Capture the cell that displays the provided text and extract its [x, y] central coordinate. 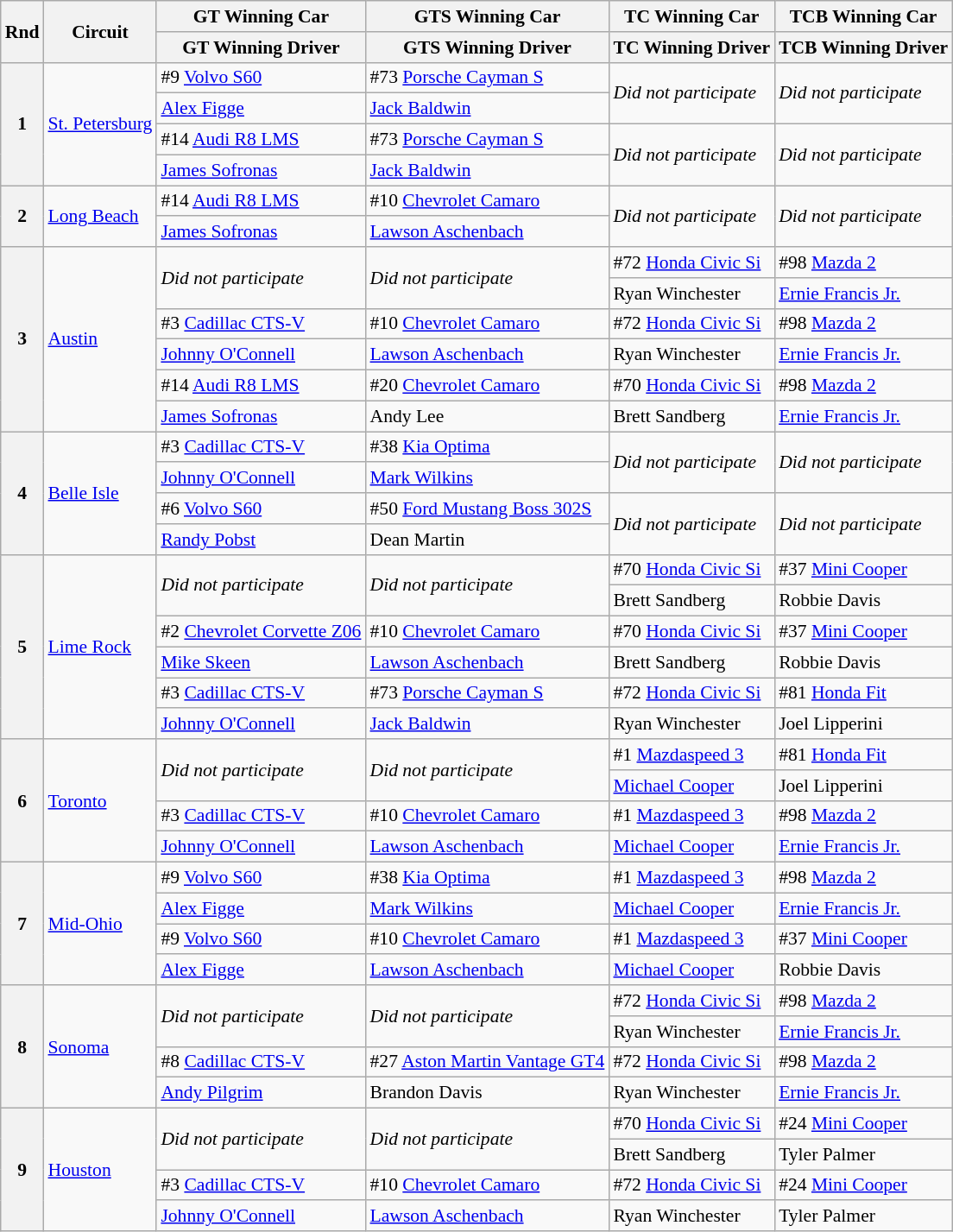
GTS Winning Driver [487, 47]
Randy Pobst [261, 540]
#2 Chevrolet Corvette Z06 [261, 632]
Dean Martin [487, 540]
6 [22, 800]
5 [22, 647]
#20 Chevrolet Camaro [487, 386]
4 [22, 493]
#6 Volvo S60 [261, 509]
3 [22, 339]
GTS Winning Car [487, 16]
Mike Skeen [261, 662]
TC Winning Driver [691, 47]
Long Beach [100, 216]
St. Petersburg [100, 123]
Lime Rock [100, 647]
8 [22, 1046]
9 [22, 1170]
#8 Cadillac CTS-V [261, 1062]
Toronto [100, 800]
1 [22, 123]
Andy Pilgrim [261, 1093]
Circuit [100, 31]
Andy Lee [487, 416]
Houston [100, 1170]
Brandon Davis [487, 1093]
TCB Winning Car [863, 16]
Sonoma [100, 1046]
Mid-Ohio [100, 924]
Rnd [22, 31]
2 [22, 216]
#27 Aston Martin Vantage GT4 [487, 1062]
Austin [100, 339]
TC Winning Car [691, 16]
7 [22, 924]
GT Winning Driver [261, 47]
Belle Isle [100, 493]
TCB Winning Driver [863, 47]
#50 Ford Mustang Boss 302S [487, 509]
GT Winning Car [261, 16]
